Scan for the cell matching the given text and deliver its (X, Y) coordinate at center. 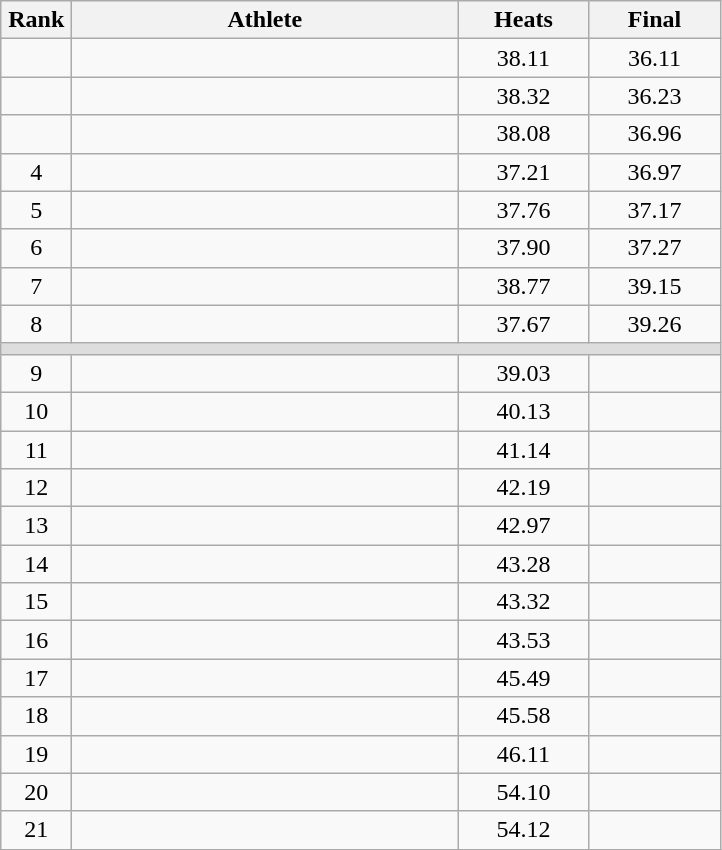
37.90 (524, 248)
36.96 (654, 134)
37.27 (654, 248)
Heats (524, 20)
37.21 (524, 172)
4 (36, 172)
39.15 (654, 286)
43.28 (524, 564)
15 (36, 602)
38.32 (524, 96)
14 (36, 564)
11 (36, 449)
36.11 (654, 58)
19 (36, 754)
18 (36, 716)
21 (36, 830)
37.76 (524, 210)
37.67 (524, 324)
10 (36, 411)
6 (36, 248)
45.49 (524, 678)
40.13 (524, 411)
42.97 (524, 526)
38.08 (524, 134)
41.14 (524, 449)
13 (36, 526)
38.11 (524, 58)
Final (654, 20)
38.77 (524, 286)
39.26 (654, 324)
8 (36, 324)
43.32 (524, 602)
36.23 (654, 96)
9 (36, 373)
20 (36, 792)
Athlete (265, 20)
7 (36, 286)
39.03 (524, 373)
46.11 (524, 754)
54.12 (524, 830)
42.19 (524, 488)
36.97 (654, 172)
12 (36, 488)
5 (36, 210)
45.58 (524, 716)
54.10 (524, 792)
Rank (36, 20)
16 (36, 640)
43.53 (524, 640)
17 (36, 678)
37.17 (654, 210)
